Return the (X, Y) coordinate for the center point of the cell that contains the specified text.  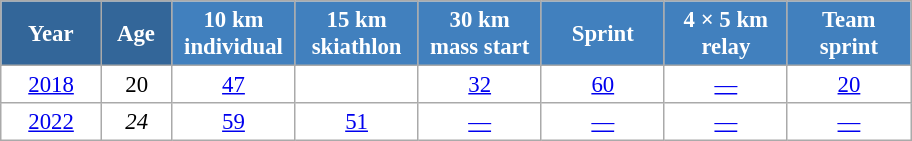
30 km mass start (480, 34)
Year (52, 34)
59 (234, 122)
10 km individual (234, 34)
2022 (52, 122)
2018 (52, 85)
47 (234, 85)
4 × 5 km relay (726, 34)
32 (480, 85)
15 km skiathlon (356, 34)
24 (136, 122)
Team sprint (848, 34)
51 (356, 122)
Age (136, 34)
60 (602, 85)
Sprint (602, 34)
